Pinpoint the cell where the given text exists, returning its (X, Y) midpoint coordinate. 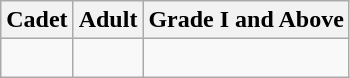
Grade I and Above (246, 20)
Cadet (37, 20)
Adult (108, 20)
